Pinpoint the cell where the given text exists, returning its (x, y) midpoint coordinate. 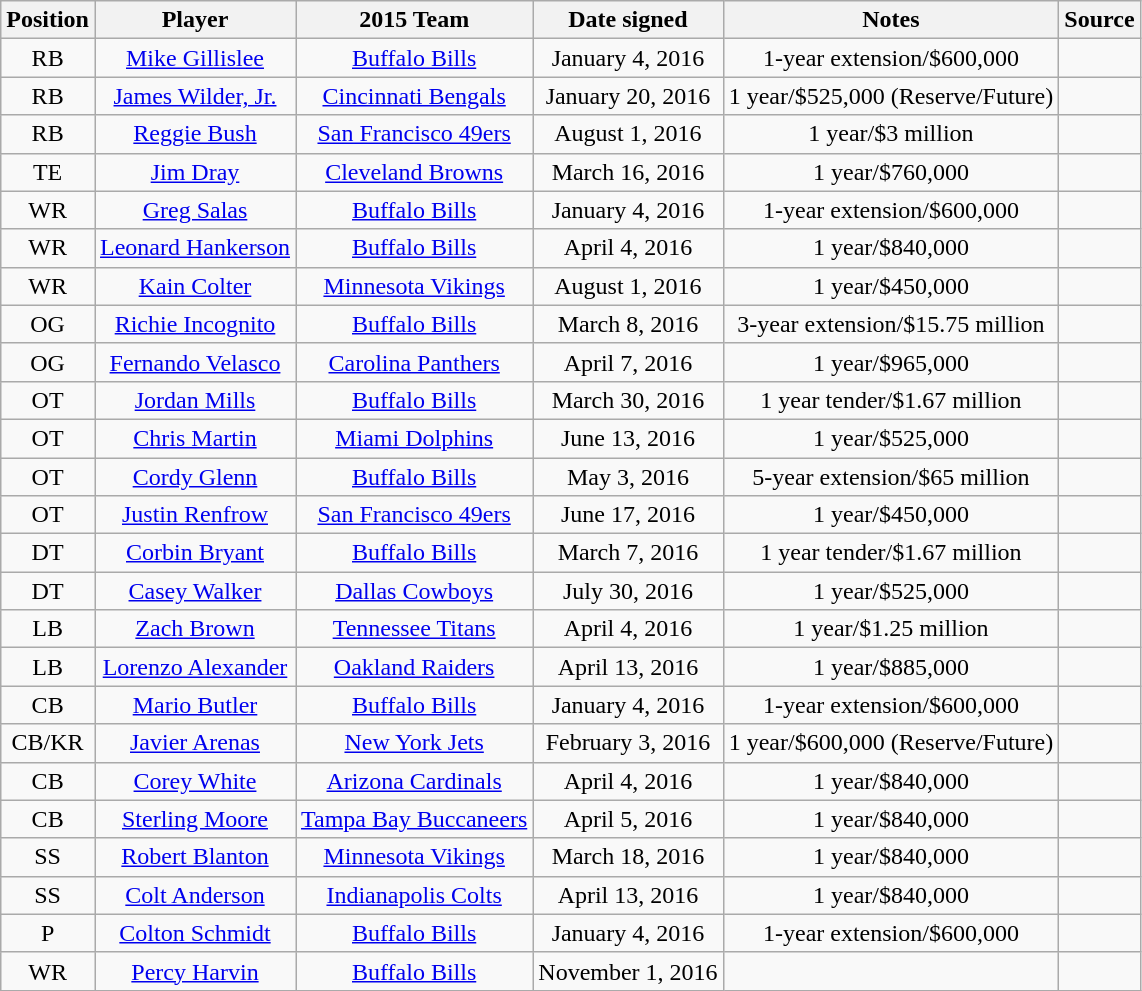
Chris Martin (194, 438)
TE (48, 172)
Casey Walker (194, 591)
1 year/$3 million (891, 134)
Kain Colter (194, 286)
Indianapolis Colts (414, 895)
Colton Schmidt (194, 933)
Source (1100, 20)
March 30, 2016 (628, 400)
1 year/$525,000 (Reserve/Future) (891, 96)
Tennessee Titans (414, 629)
Reggie Bush (194, 134)
Zach Brown (194, 629)
Mario Butler (194, 705)
Richie Incognito (194, 324)
Lorenzo Alexander (194, 667)
May 3, 2016 (628, 477)
2015 Team (414, 20)
1 year/$1.25 million (891, 629)
Dallas Cowboys (414, 591)
New York Jets (414, 743)
1 year/$885,000 (891, 667)
July 30, 2016 (628, 591)
April 7, 2016 (628, 362)
Date signed (628, 20)
Greg Salas (194, 210)
June 17, 2016 (628, 515)
Cordy Glenn (194, 477)
Oakland Raiders (414, 667)
1 year/$965,000 (891, 362)
Mike Gillislee (194, 58)
3-year extension/$15.75 million (891, 324)
November 1, 2016 (628, 971)
Jim Dray (194, 172)
February 3, 2016 (628, 743)
Carolina Panthers (414, 362)
Robert Blanton (194, 857)
Notes (891, 20)
P (48, 933)
Corbin Bryant (194, 553)
April 5, 2016 (628, 819)
January 20, 2016 (628, 96)
Fernando Velasco (194, 362)
Player (194, 20)
Sterling Moore (194, 819)
Position (48, 20)
Cleveland Browns (414, 172)
Jordan Mills (194, 400)
June 13, 2016 (628, 438)
Javier Arenas (194, 743)
Corey White (194, 781)
Arizona Cardinals (414, 781)
Percy Harvin (194, 971)
March 7, 2016 (628, 553)
James Wilder, Jr. (194, 96)
CB/KR (48, 743)
1 year/$600,000 (Reserve/Future) (891, 743)
Leonard Hankerson (194, 248)
Miami Dolphins (414, 438)
March 16, 2016 (628, 172)
March 18, 2016 (628, 857)
Cincinnati Bengals (414, 96)
Colt Anderson (194, 895)
Justin Renfrow (194, 515)
5-year extension/$65 million (891, 477)
March 8, 2016 (628, 324)
Tampa Bay Buccaneers (414, 819)
1 year/$760,000 (891, 172)
